Pinpoint the cell where the given text exists, returning its (x, y) midpoint coordinate. 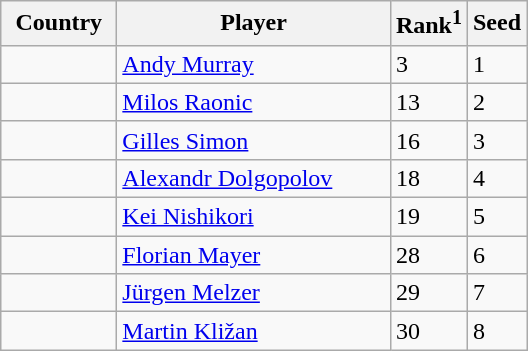
16 (428, 140)
Andy Murray (254, 64)
Rank1 (428, 24)
Gilles Simon (254, 140)
28 (428, 255)
13 (428, 102)
2 (496, 102)
Jürgen Melzer (254, 293)
Seed (496, 24)
7 (496, 293)
8 (496, 331)
4 (496, 178)
5 (496, 217)
Milos Raonic (254, 102)
Martin Kližan (254, 331)
18 (428, 178)
Country (59, 24)
Kei Nishikori (254, 217)
Player (254, 24)
Florian Mayer (254, 255)
Alexandr Dolgopolov (254, 178)
6 (496, 255)
1 (496, 64)
30 (428, 331)
19 (428, 217)
29 (428, 293)
